Provide the [x, y] coordinate of the cell's center where the given text is located.  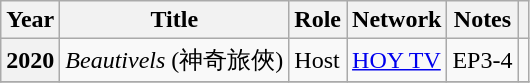
Network [397, 20]
Role [318, 20]
Title [174, 20]
Host [318, 60]
Beautivels (神奇旅俠) [174, 60]
2020 [30, 60]
EP3-4 [482, 60]
Year [30, 20]
Notes [482, 20]
HOY TV [397, 60]
